Find where the given text appears and provide that cell's center as [X, Y] coordinate. 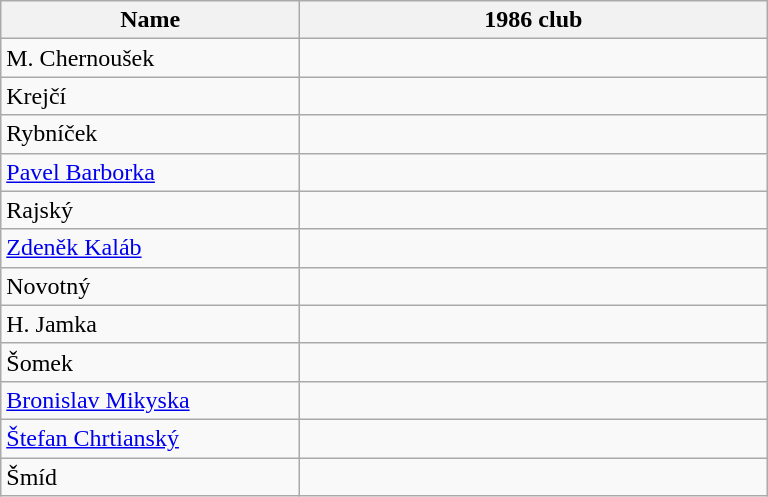
Rajský [150, 210]
Zdeněk Kaláb [150, 248]
Štefan Chrtianský [150, 438]
Šomek [150, 362]
Šmíd [150, 477]
Rybníček [150, 134]
Bronislav Mikyska [150, 400]
Krejčí [150, 96]
H. Jamka [150, 324]
Name [150, 20]
1986 club [534, 20]
M. Chernoušek [150, 58]
Pavel Barborka [150, 172]
Novotný [150, 286]
